Find where the given text appears and provide that cell's center as (x, y) coordinate. 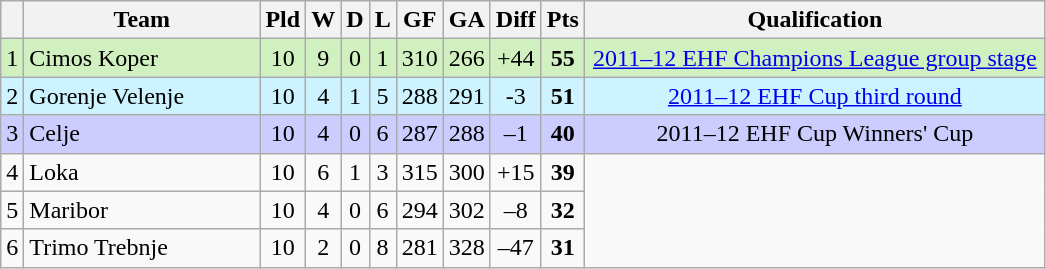
300 (466, 172)
2011–12 EHF Cup Winners' Cup (814, 134)
Loka (142, 172)
310 (420, 58)
2011–12 EHF Champions League group stage (814, 58)
287 (420, 134)
L (382, 20)
Maribor (142, 210)
-3 (516, 96)
39 (562, 172)
328 (466, 248)
Team (142, 20)
302 (466, 210)
31 (562, 248)
GF (420, 20)
+44 (516, 58)
W (324, 20)
291 (466, 96)
55 (562, 58)
Trimo Trebnje (142, 248)
9 (324, 58)
8 (382, 248)
40 (562, 134)
Gorenje Velenje (142, 96)
Diff (516, 20)
Pts (562, 20)
281 (420, 248)
Cimos Koper (142, 58)
GA (466, 20)
266 (466, 58)
Celje (142, 134)
32 (562, 210)
–8 (516, 210)
Qualification (814, 20)
–47 (516, 248)
315 (420, 172)
2011–12 EHF Cup third round (814, 96)
+15 (516, 172)
Pld (283, 20)
51 (562, 96)
D (355, 20)
294 (420, 210)
–1 (516, 134)
